For the text-containing cell, return its midpoint in (x, y) coordinate format. 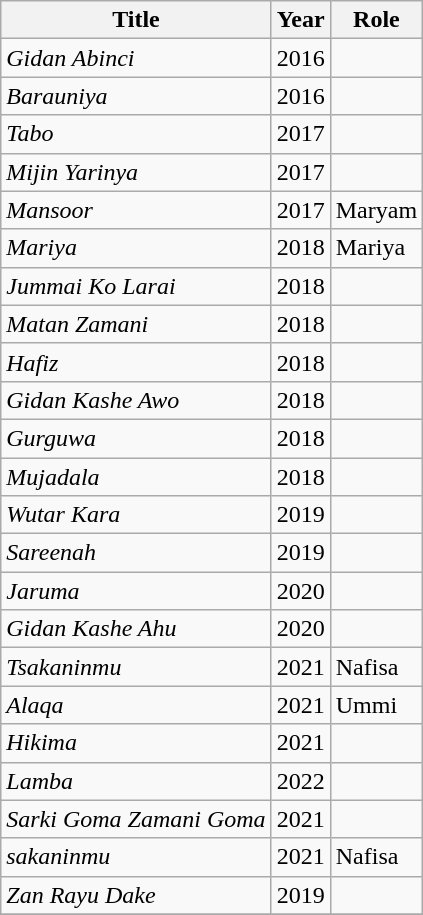
Gidan Abinci (136, 58)
sakaninmu (136, 857)
Gidan Kashe Awo (136, 400)
Year (300, 20)
Wutar Kara (136, 515)
Mujadala (136, 477)
Mijin Yarinya (136, 172)
Tsakaninmu (136, 667)
Tabo (136, 134)
Alaqa (136, 705)
Gidan Kashe Ahu (136, 629)
Jaruma (136, 591)
Matan Zamani (136, 324)
Zan Rayu Dake (136, 895)
Lamba (136, 781)
2022 (300, 781)
Mansoor (136, 210)
Sarki Goma Zamani Goma (136, 819)
Jummai Ko Larai (136, 286)
Title (136, 20)
Gurguwa (136, 438)
Ummi (376, 705)
Hikima (136, 743)
Barauniya (136, 96)
Role (376, 20)
Maryam (376, 210)
Hafiz (136, 362)
Sareenah (136, 553)
